Search for the cell housing the specified text and yield its (X, Y) center coordinate. 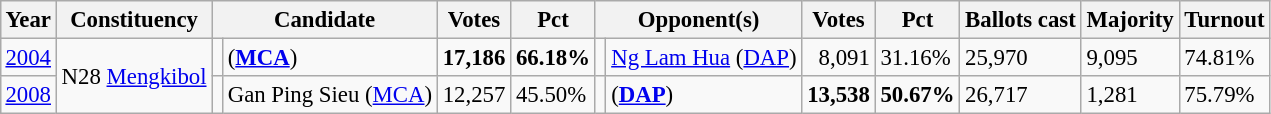
Opponent(s) (698, 20)
(MCA) (330, 57)
(DAP) (704, 95)
Gan Ping Sieu (MCA) (330, 95)
26,717 (1020, 95)
Constituency (134, 20)
Ng Lam Hua (DAP) (704, 57)
1,281 (1130, 95)
Turnout (1224, 20)
Majority (1130, 20)
Candidate (325, 20)
9,095 (1130, 57)
8,091 (838, 57)
45.50% (554, 95)
2008 (28, 95)
25,970 (1020, 57)
31.16% (918, 57)
50.67% (918, 95)
Ballots cast (1020, 20)
74.81% (1224, 57)
Year (28, 20)
75.79% (1224, 95)
13,538 (838, 95)
12,257 (474, 95)
2004 (28, 57)
66.18% (554, 57)
17,186 (474, 57)
N28 Mengkibol (134, 76)
